Extract the (x, y) coordinate from the center of the cell holding the provided text.  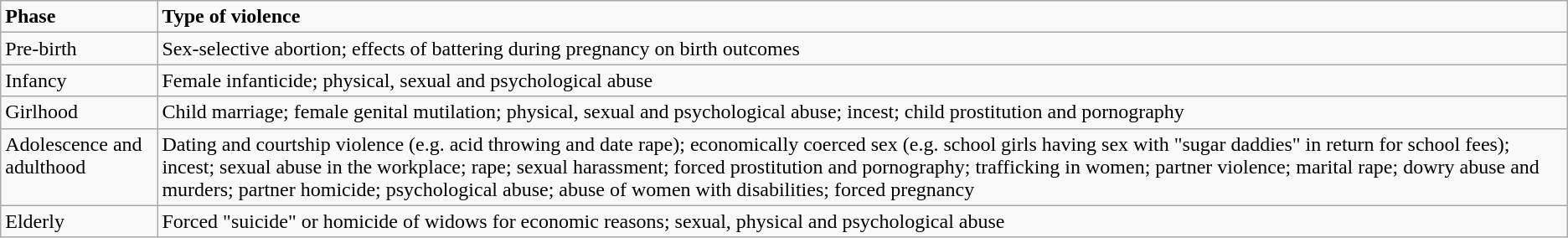
Child marriage; female genital mutilation; physical, sexual and psychological abuse; incest; child prostitution and pornography (863, 112)
Elderly (79, 221)
Adolescence and adulthood (79, 167)
Female infanticide; physical, sexual and psychological abuse (863, 80)
Forced "suicide" or homicide of widows for economic reasons; sexual, physical and psychological abuse (863, 221)
Pre-birth (79, 49)
Girlhood (79, 112)
Phase (79, 17)
Infancy (79, 80)
Sex-selective abortion; effects of battering during pregnancy on birth outcomes (863, 49)
Type of violence (863, 17)
